Capture the cell that displays the provided text and extract its (x, y) central coordinate. 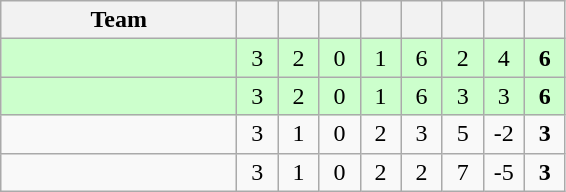
7 (462, 172)
Team (119, 20)
5 (462, 134)
-5 (504, 172)
4 (504, 58)
-2 (504, 134)
